Capture the cell that displays the provided text and extract its (X, Y) central coordinate. 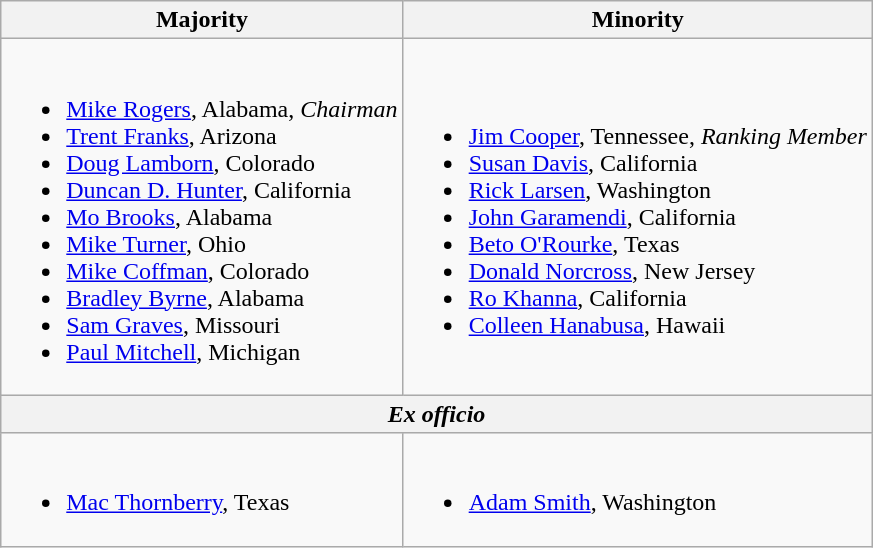
Adam Smith, Washington (638, 490)
Mac Thornberry, Texas (202, 490)
Minority (638, 20)
Majority (202, 20)
Ex officio (437, 414)
